Provide the [X, Y] coordinate of the cell's center where the given text is located.  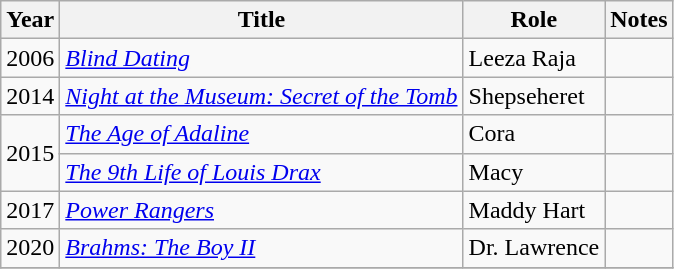
Macy [534, 172]
Night at the Museum: Secret of the Tomb [262, 96]
Cora [534, 134]
The 9th Life of Louis Drax [262, 172]
Leeza Raja [534, 58]
Shepseheret [534, 96]
Dr. Lawrence [534, 248]
Title [262, 20]
Role [534, 20]
2014 [30, 96]
2006 [30, 58]
2015 [30, 153]
2017 [30, 210]
Power Rangers [262, 210]
Notes [639, 20]
The Age of Adaline [262, 134]
Blind Dating [262, 58]
Maddy Hart [534, 210]
Year [30, 20]
Brahms: The Boy II [262, 248]
2020 [30, 248]
